For the text-containing cell, return its midpoint in (x, y) coordinate format. 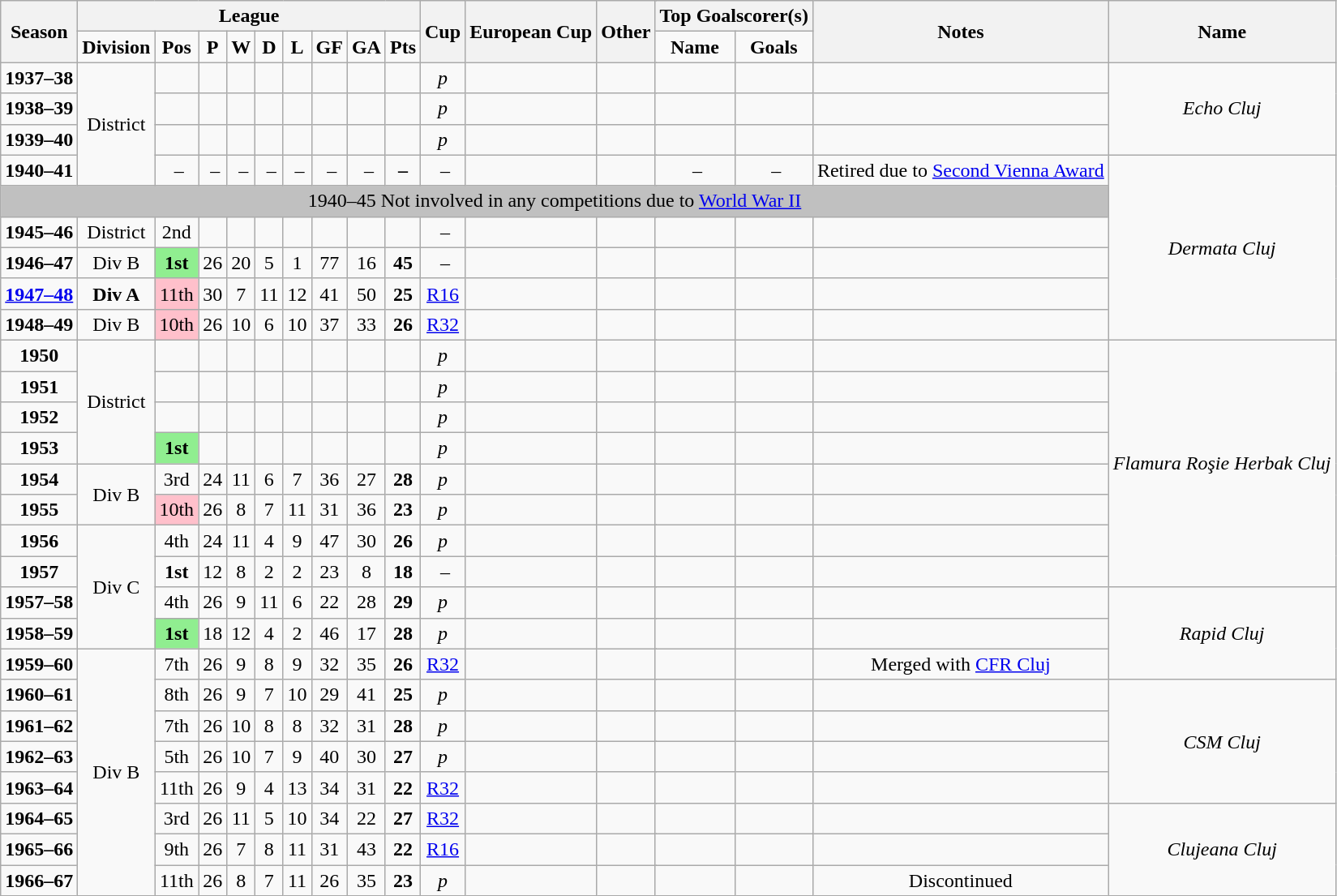
1951 (39, 387)
1961–62 (39, 726)
1959–60 (39, 664)
1953 (39, 448)
45 (402, 263)
CSM Cluj (1222, 741)
Clujeana Cluj (1222, 849)
Rapid Cluj (1222, 633)
46 (329, 633)
W (242, 47)
1955 (39, 510)
GF (329, 47)
1938–39 (39, 109)
1947–48 (39, 294)
L (297, 47)
Flamura Roşie Herbak Cluj (1222, 463)
Season (39, 32)
Pts (402, 47)
1956 (39, 541)
37 (329, 324)
16 (366, 263)
1948–49 (39, 324)
40 (329, 757)
1957–58 (39, 602)
Cup (443, 32)
1950 (39, 355)
1964–65 (39, 818)
47 (329, 541)
1 (297, 263)
1940–45 Not involved in any competitions due to World War II (555, 201)
50 (366, 294)
33 (366, 324)
8th (177, 695)
20 (242, 263)
Echo Cluj (1222, 109)
5th (177, 757)
Dermata Cluj (1222, 247)
1937–38 (39, 78)
1946–47 (39, 263)
1939–40 (39, 139)
Merged with CFR Cluj (960, 664)
13 (297, 787)
1958–59 (39, 633)
D (269, 47)
Other (626, 32)
GA (366, 47)
Division (117, 47)
1945–46 (39, 232)
9th (177, 849)
17 (366, 633)
1962–63 (39, 757)
43 (366, 849)
2nd (177, 232)
1940–41 (39, 170)
Div C (117, 587)
Pos (177, 47)
Div A (117, 294)
1952 (39, 418)
1965–66 (39, 849)
1957 (39, 572)
1963–64 (39, 787)
1960–61 (39, 695)
77 (329, 263)
Top Goalscorer(s) (734, 16)
1954 (39, 479)
Discontinued (960, 880)
League (250, 16)
Notes (960, 32)
European Cup (531, 32)
P (212, 47)
Retired due to Second Vienna Award (960, 170)
Goals (773, 47)
1966–67 (39, 880)
